Output the (x, y) coordinate of the center of the cell containing the given text.  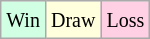
Draw (72, 20)
Win (24, 20)
Loss (126, 20)
